For the text-containing cell, return its midpoint in [X, Y] coordinate format. 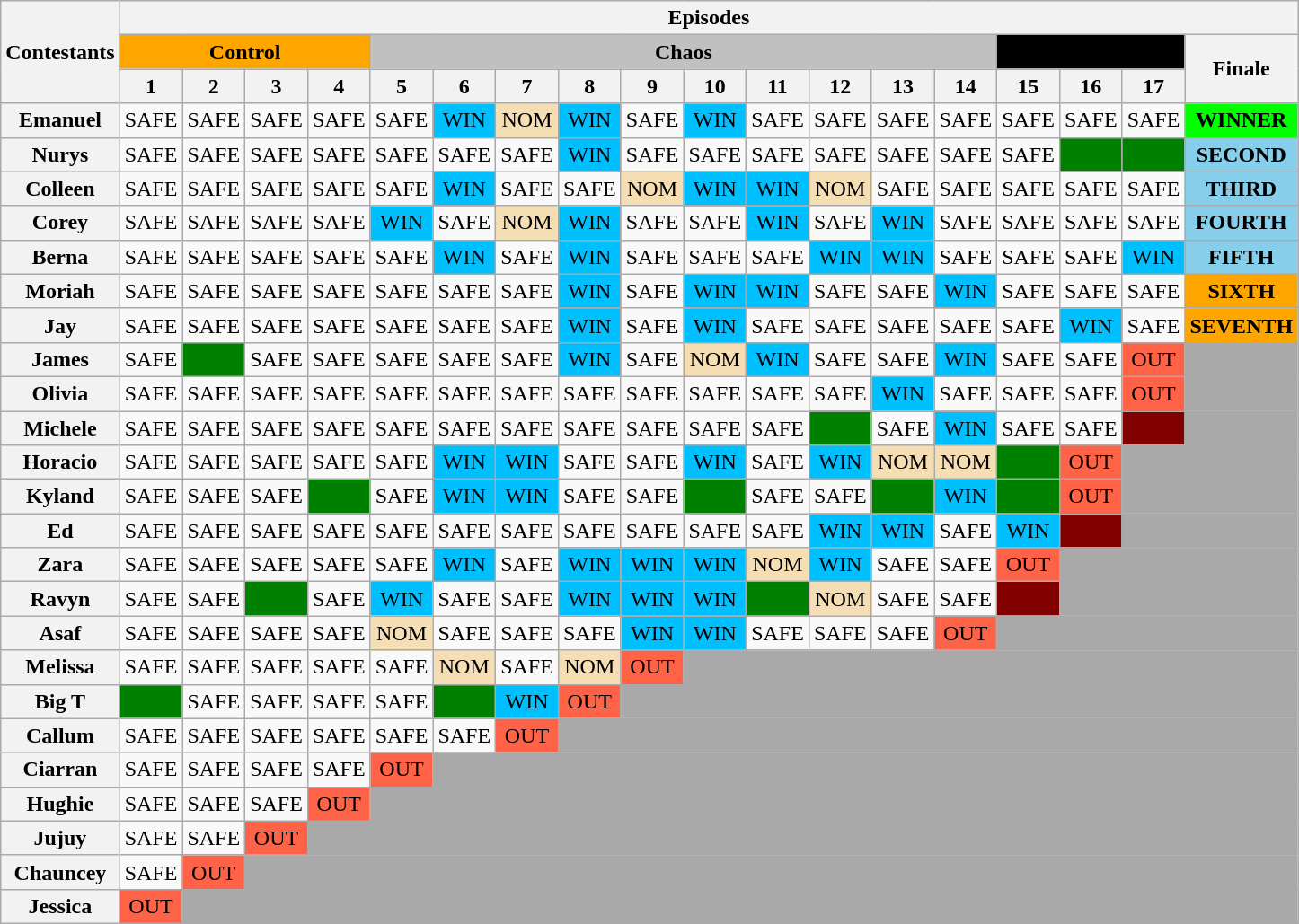
SIXTH [1242, 291]
Hughie [60, 804]
Ed [60, 531]
11 [778, 86]
16 [1091, 86]
Michele [60, 428]
SECOND [1242, 154]
THIRD [1242, 189]
Ravyn [60, 599]
4 [339, 86]
Corey [60, 223]
Berna [60, 257]
SEVENTH [1242, 325]
7 [527, 86]
Kyland [60, 497]
15 [1029, 86]
Chauncey [60, 872]
James [60, 359]
3 [277, 86]
8 [589, 86]
9 [652, 86]
Nurys [60, 154]
Chaos [684, 52]
6 [464, 86]
17 [1153, 86]
Horacio [60, 462]
Moriah [60, 291]
Olivia [60, 393]
14 [966, 86]
Episodes [709, 18]
WINNER [1242, 120]
1 [151, 86]
Contestants [60, 52]
Jujuy [60, 838]
FOURTH [1242, 223]
Melissa [60, 667]
12 [840, 86]
Jay [60, 325]
Ciarran [60, 770]
Callum [60, 735]
Big T [60, 701]
Zara [60, 565]
Colleen [60, 189]
Emanuel [60, 120]
FIFTH [1242, 257]
Asaf [60, 633]
Control [244, 52]
Finale [1242, 69]
2 [214, 86]
Jessica [60, 906]
5 [402, 86]
13 [903, 86]
10 [715, 86]
